For the text-containing cell, return its midpoint in (x, y) coordinate format. 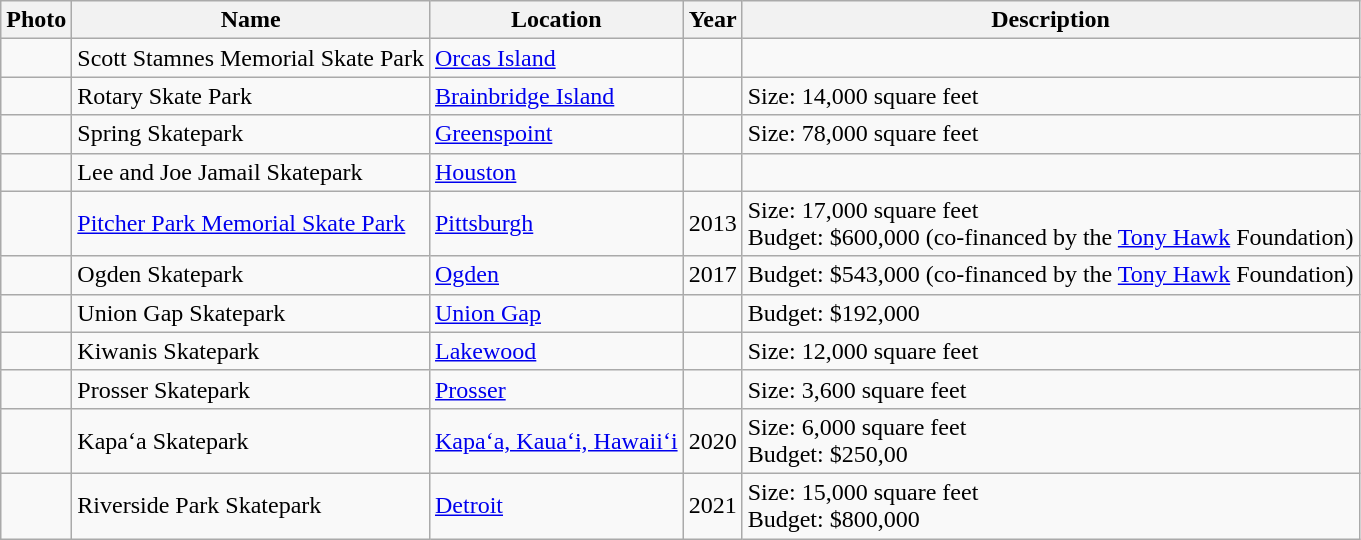
Location (556, 20)
Greenspoint (556, 134)
Orcas Island (556, 58)
Union Gap (556, 313)
Size: 3,600 square feet (1050, 389)
Kiwanis Skatepark (251, 351)
2020 (712, 440)
Riverside Park Skatepark (251, 506)
Ogden (556, 275)
Name (251, 20)
Union Gap Skatepark (251, 313)
Size: 14,000 square feet (1050, 96)
Budget: $192,000 (1050, 313)
Lakewood (556, 351)
Description (1050, 20)
Ogden Skatepark (251, 275)
Size: 12,000 square feet (1050, 351)
Brainbridge Island (556, 96)
Prosser Skatepark (251, 389)
2021 (712, 506)
Spring Skatepark (251, 134)
Houston (556, 172)
2017 (712, 275)
Year (712, 20)
Prosser (556, 389)
Rotary Skate Park (251, 96)
Budget: $543,000 (co-financed by the Tony Hawk Foundation) (1050, 275)
Kapa‘a Skatepark (251, 440)
Size: 15,000 square feetBudget: $800,000 (1050, 506)
2013 (712, 224)
Size: 6,000 square feetBudget: $250,00 (1050, 440)
Pittsburgh (556, 224)
Detroit (556, 506)
Size: 17,000 square feetBudget: $600,000 (co-financed by the Tony Hawk Foundation) (1050, 224)
Photo (36, 20)
Scott Stamnes Memorial Skate Park (251, 58)
Pitcher Park Memorial Skate Park (251, 224)
Lee and Joe Jamail Skatepark (251, 172)
Size: 78,000 square feet (1050, 134)
Kapa‘a, Kaua‘i, Hawaii‘i (556, 440)
